Scan for the cell matching the given text and deliver its (X, Y) coordinate at center. 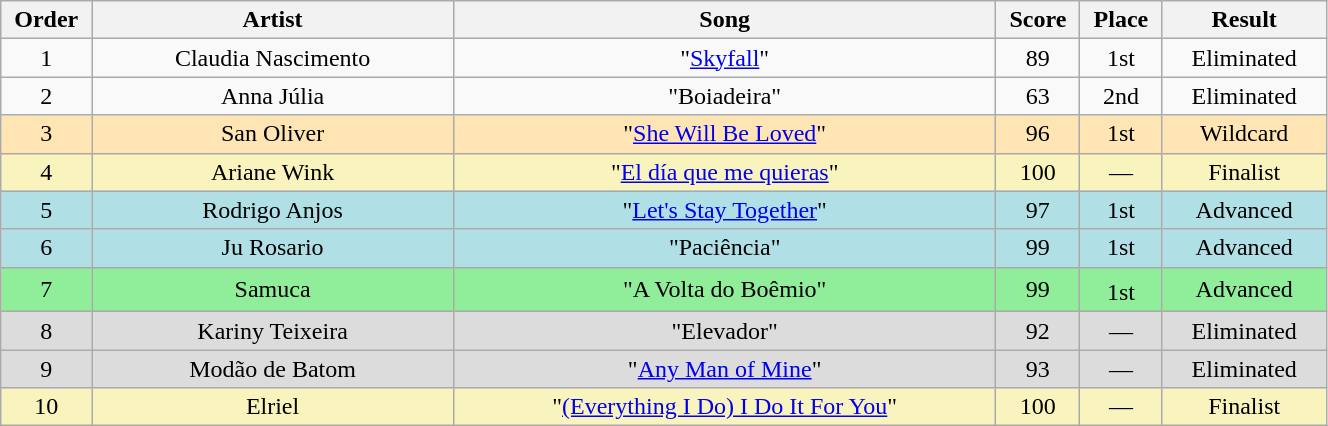
Anna Júlia (273, 96)
"Let's Stay Together" (724, 210)
Rodrigo Anjos (273, 210)
3 (46, 134)
"She Will Be Loved" (724, 134)
6 (46, 248)
San Oliver (273, 134)
"Skyfall" (724, 58)
1 (46, 58)
4 (46, 172)
Score (1038, 20)
92 (1038, 331)
"Elevador" (724, 331)
93 (1038, 369)
Artist (273, 20)
"Boiadeira" (724, 96)
"Any Man of Mine" (724, 369)
Elriel (273, 407)
Place (1121, 20)
63 (1038, 96)
Kariny Teixeira (273, 331)
97 (1038, 210)
"Paciência" (724, 248)
10 (46, 407)
"(Everything I Do) I Do It For You" (724, 407)
Ju Rosario (273, 248)
2 (46, 96)
96 (1038, 134)
2nd (1121, 96)
Order (46, 20)
"El día que me quieras" (724, 172)
Result (1244, 20)
8 (46, 331)
89 (1038, 58)
Samuca (273, 290)
"A Volta do Boêmio" (724, 290)
Wildcard (1244, 134)
9 (46, 369)
Modão de Batom (273, 369)
7 (46, 290)
Ariane Wink (273, 172)
Claudia Nascimento (273, 58)
Song (724, 20)
5 (46, 210)
